Extract the [x, y] coordinate from the center of the cell holding the provided text.  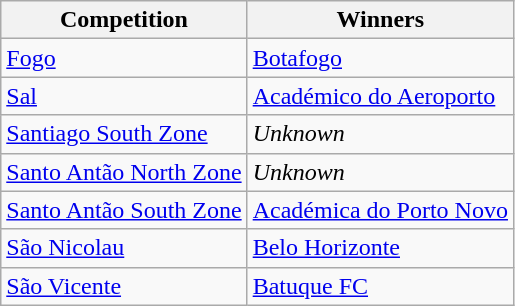
Competition [124, 20]
Académica do Porto Novo [380, 210]
Santiago South Zone [124, 134]
Sal [124, 96]
São Nicolau [124, 248]
Santo Antão South Zone [124, 210]
Santo Antão North Zone [124, 172]
Belo Horizonte [380, 248]
Winners [380, 20]
Batuque FC [380, 286]
Académico do Aeroporto [380, 96]
São Vicente [124, 286]
Botafogo [380, 58]
Fogo [124, 58]
